For the text-containing cell, return its midpoint in (X, Y) coordinate format. 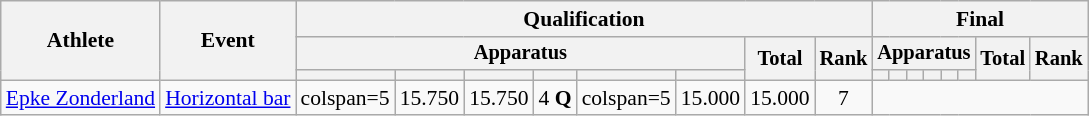
Event (228, 40)
Horizontal bar (228, 98)
Final (980, 19)
4 Q (556, 98)
7 (844, 98)
Epke Zonderland (80, 98)
Athlete (80, 40)
Qualification (584, 19)
